Detect which cell encompasses the target text, then output its (x, y) center coordinate. 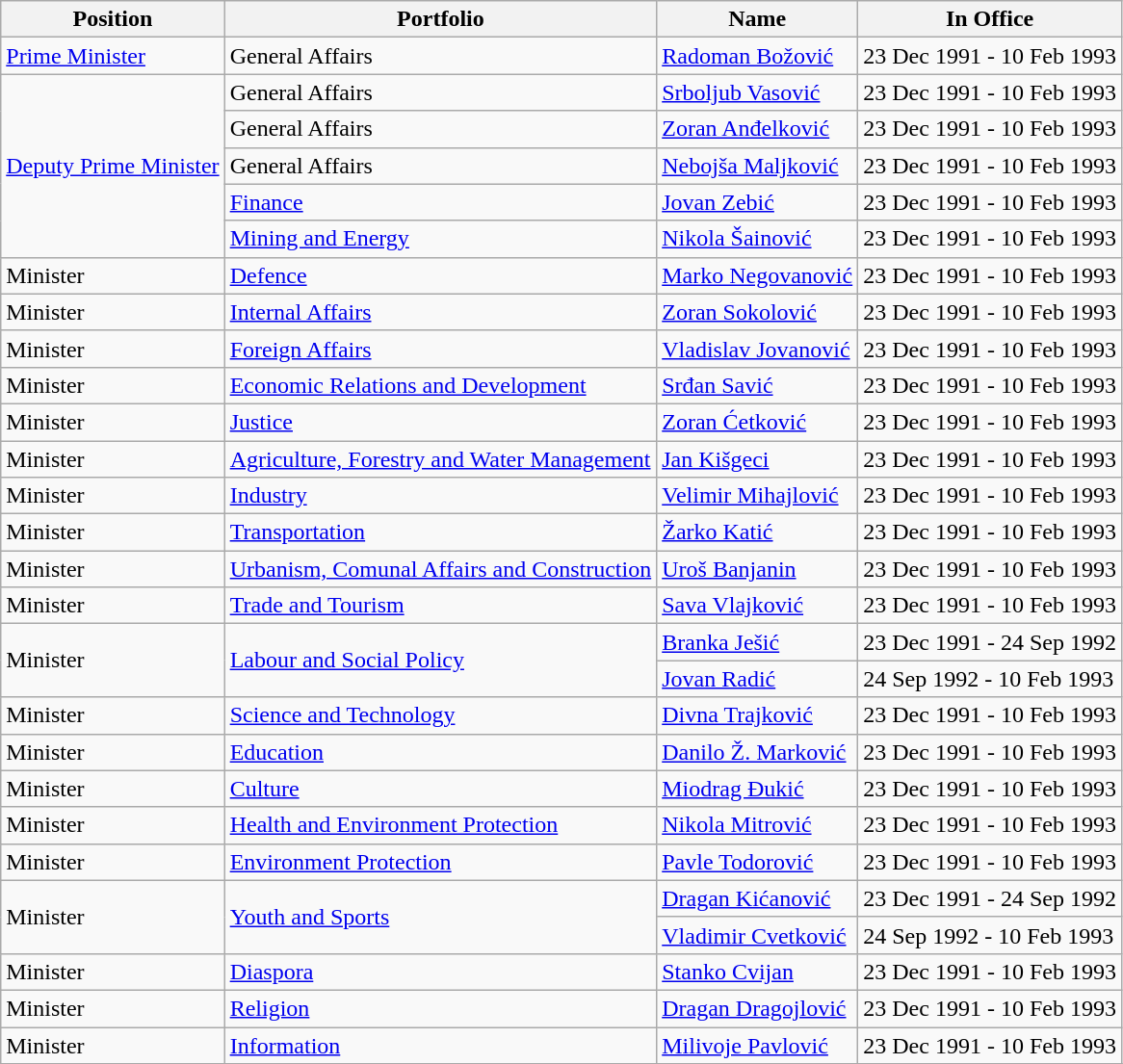
Culture (441, 789)
Economic Relations and Development (441, 385)
Danilo Ž. Marković (757, 752)
Dragan Dragojlović (757, 1008)
Nikola Šainović (757, 239)
Deputy Prime Minister (113, 166)
Jovan Zebić (757, 202)
Environment Protection (441, 862)
Divna Trajković (757, 715)
Vladimir Cvetković (757, 935)
Žarko Katić (757, 532)
Transportation (441, 532)
Srboljub Vasović (757, 92)
Jovan Radić (757, 679)
Zoran Sokolović (757, 312)
In Office (990, 19)
Stanko Cvijan (757, 972)
Milivoje Pavlović (757, 1045)
Trade and Tourism (441, 606)
Prime Minister (113, 56)
Foreign Affairs (441, 349)
Science and Technology (441, 715)
Youth and Sports (441, 917)
Nebojša Maljković (757, 166)
Pavle Todorović (757, 862)
Health and Environment Protection (441, 825)
Radoman Božović (757, 56)
Zoran Anđelković (757, 129)
Velimir Mihajlović (757, 496)
Sava Vlajković (757, 606)
Portfolio (441, 19)
Labour and Social Policy (441, 661)
Finance (441, 202)
Information (441, 1045)
Zoran Ćetković (757, 422)
Nikola Mitrović (757, 825)
Position (113, 19)
Urbanism, Comunal Affairs and Construction (441, 569)
Name (757, 19)
Mining and Energy (441, 239)
Defence (441, 275)
Dragan Kićanović (757, 898)
Diaspora (441, 972)
Industry (441, 496)
Branka Ješić (757, 642)
Justice (441, 422)
Vladislav Jovanović (757, 349)
Miodrag Đukić (757, 789)
Marko Negovanović (757, 275)
Religion (441, 1008)
Agriculture, Forestry and Water Management (441, 459)
Uroš Banjanin (757, 569)
Education (441, 752)
Internal Affairs (441, 312)
Srđan Savić (757, 385)
Jan Kišgeci (757, 459)
